Provide the [X, Y] coordinate of the cell's center where the given text is located.  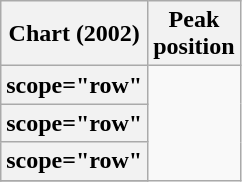
Peakposition [194, 34]
Chart (2002) [74, 34]
